Search for the cell housing the specified text and yield its (x, y) center coordinate. 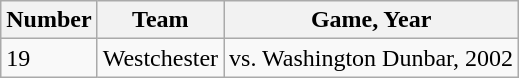
Westchester (160, 58)
Team (160, 20)
19 (49, 58)
Game, Year (372, 20)
vs. Washington Dunbar, 2002 (372, 58)
Number (49, 20)
